Capture the cell that displays the provided text and extract its (X, Y) central coordinate. 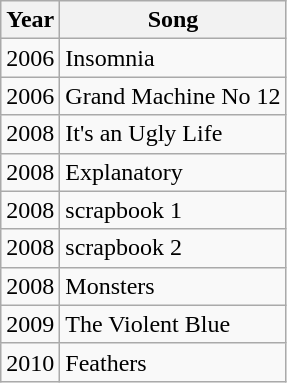
It's an Ugly Life (173, 134)
scrapbook 1 (173, 210)
The Violent Blue (173, 324)
Insomnia (173, 58)
Monsters (173, 286)
Feathers (173, 362)
2009 (30, 324)
2010 (30, 362)
Year (30, 20)
Explanatory (173, 172)
Grand Machine No 12 (173, 96)
scrapbook 2 (173, 248)
Song (173, 20)
